Capture the cell that displays the provided text and extract its (x, y) central coordinate. 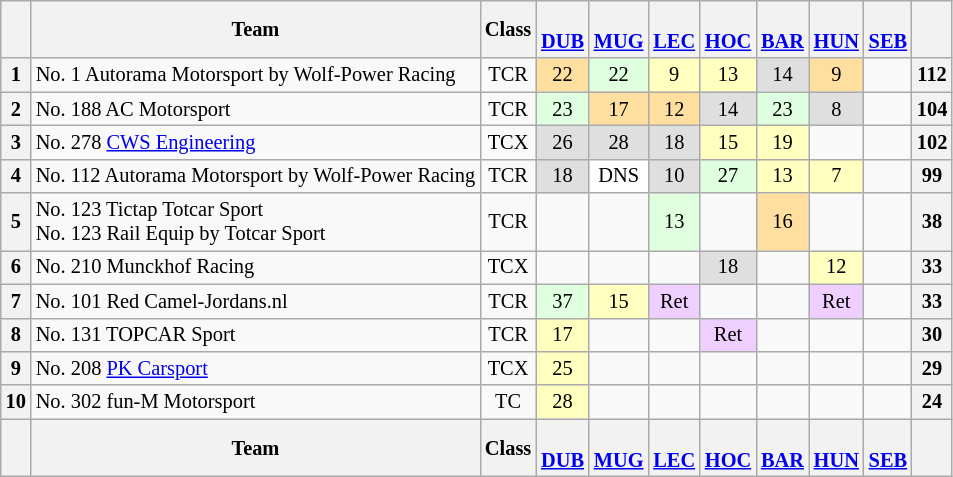
102 (932, 142)
DNS (619, 176)
25 (562, 368)
1 (16, 75)
No. 112 Autorama Motorsport by Wolf-Power Racing (256, 176)
29 (932, 368)
6 (16, 267)
30 (932, 335)
No. 210 Munckhof Racing (256, 267)
5 (16, 222)
26 (562, 142)
99 (932, 176)
19 (782, 142)
27 (728, 176)
104 (932, 109)
No. 1 Autorama Motorsport by Wolf-Power Racing (256, 75)
37 (562, 301)
4 (16, 176)
38 (932, 222)
112 (932, 75)
No. 208 PK Carsport (256, 368)
No. 101 Red Camel-Jordans.nl (256, 301)
No. 123 Tictap Totcar Sport No. 123 Rail Equip by Totcar Sport (256, 222)
No. 188 AC Motorsport (256, 109)
3 (16, 142)
No. 278 CWS Engineering (256, 142)
No. 131 TOPCAR Sport (256, 335)
24 (932, 402)
TC (508, 402)
No. 302 fun-M Motorsport (256, 402)
16 (782, 222)
2 (16, 109)
